Determine the (x, y) coordinate at the center of the cell enclosing the given text.  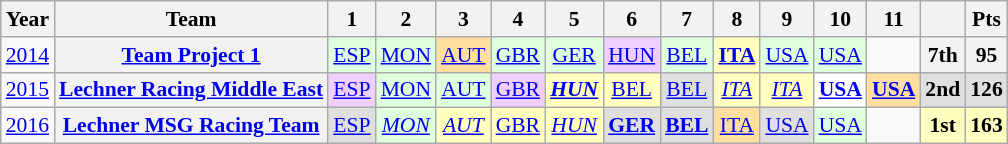
2016 (28, 126)
8 (736, 19)
2 (406, 19)
163 (986, 126)
9 (786, 19)
Lechner MSG Racing Team (191, 126)
Team (191, 19)
1st (942, 126)
3 (463, 19)
6 (632, 19)
7 (686, 19)
Team Project 1 (191, 55)
95 (986, 55)
7th (942, 55)
Pts (986, 19)
Lechner Racing Middle East (191, 90)
5 (574, 19)
11 (894, 19)
10 (840, 19)
Year (28, 19)
2nd (942, 90)
4 (518, 19)
1 (352, 19)
126 (986, 90)
2014 (28, 55)
2015 (28, 90)
